Pinpoint the cell where the given text exists, returning its [x, y] midpoint coordinate. 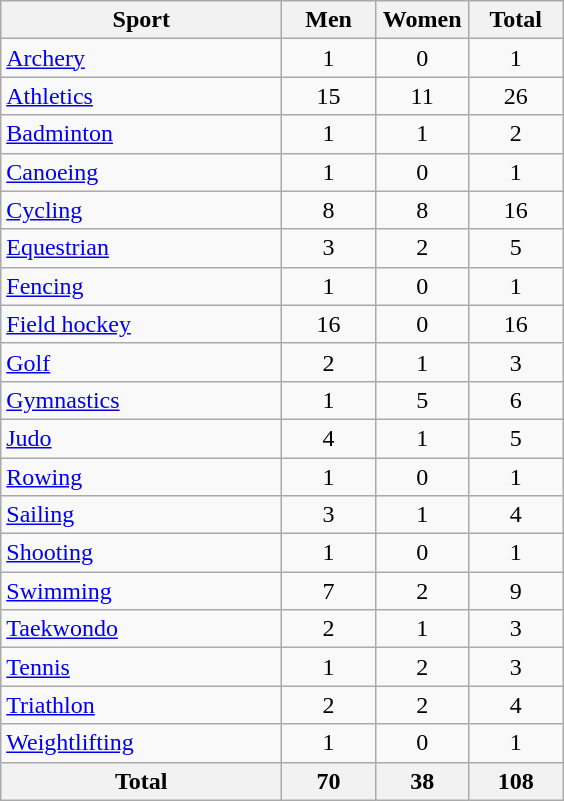
7 [329, 591]
6 [516, 400]
Judo [142, 438]
38 [422, 781]
Equestrian [142, 248]
Fencing [142, 286]
Badminton [142, 134]
Gymnastics [142, 400]
26 [516, 96]
Athletics [142, 96]
108 [516, 781]
70 [329, 781]
Archery [142, 58]
Sailing [142, 515]
Sport [142, 20]
Swimming [142, 591]
Shooting [142, 553]
Taekwondo [142, 629]
Tennis [142, 667]
Canoeing [142, 172]
15 [329, 96]
Women [422, 20]
Rowing [142, 477]
Cycling [142, 210]
9 [516, 591]
Triathlon [142, 705]
11 [422, 96]
Men [329, 20]
Golf [142, 362]
Field hockey [142, 324]
Weightlifting [142, 743]
